Output the (x, y) coordinate of the center of the cell containing the given text.  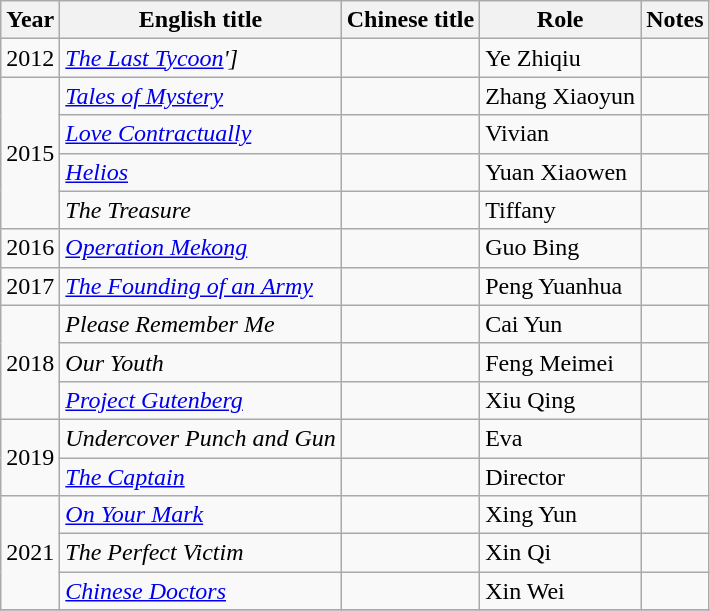
Chinese title (410, 20)
Xiu Qing (560, 400)
The Last Tycoon'] (200, 58)
Please Remember Me (200, 324)
2017 (30, 286)
Tiffany (560, 210)
Year (30, 20)
Cai Yun (560, 324)
Vivian (560, 134)
2015 (30, 153)
Yuan Xiaowen (560, 172)
Love Contractually (200, 134)
Role (560, 20)
Tales of Mystery (200, 96)
Peng Yuanhua (560, 286)
The Captain (200, 477)
On Your Mark (200, 515)
The Founding of an Army (200, 286)
2016 (30, 248)
2018 (30, 362)
Operation Mekong (200, 248)
The Treasure (200, 210)
Xin Qi (560, 553)
Director (560, 477)
Helios (200, 172)
Notes (675, 20)
Ye Zhiqiu (560, 58)
Xin Wei (560, 591)
The Perfect Victim (200, 553)
Xing Yun (560, 515)
Eva (560, 438)
Chinese Doctors (200, 591)
Zhang Xiaoyun (560, 96)
Project Gutenberg (200, 400)
English title (200, 20)
Feng Meimei (560, 362)
Undercover Punch and Gun (200, 438)
2012 (30, 58)
Guo Bing (560, 248)
2021 (30, 553)
Our Youth (200, 362)
2019 (30, 457)
